Find where the given text appears and provide that cell's center as (X, Y) coordinate. 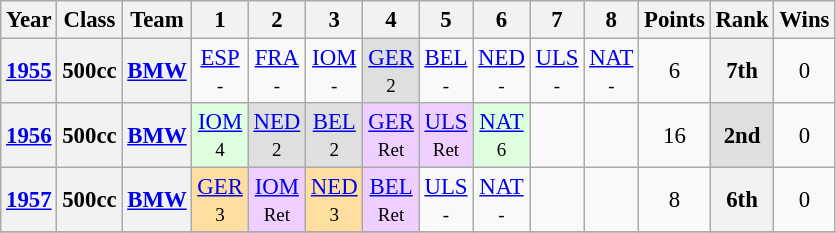
FRA- (276, 72)
ESP- (220, 72)
GER3 (220, 200)
4 (391, 20)
2 (276, 20)
IOM- (334, 72)
Year (29, 20)
Wins (804, 20)
6th (742, 200)
1956 (29, 136)
3 (334, 20)
2nd (742, 136)
BELRet (391, 200)
IOMRet (276, 200)
NAT6 (502, 136)
NED3 (334, 200)
16 (674, 136)
1955 (29, 72)
Class (90, 20)
ULSRet (446, 136)
Rank (742, 20)
5 (446, 20)
IOM4 (220, 136)
GER2 (391, 72)
GERRet (391, 136)
Team (157, 20)
BEL- (446, 72)
1957 (29, 200)
7 (557, 20)
NED- (502, 72)
1 (220, 20)
BEL2 (334, 136)
Points (674, 20)
7th (742, 72)
NED2 (276, 136)
